Pinpoint the cell where the given text exists, returning its (x, y) midpoint coordinate. 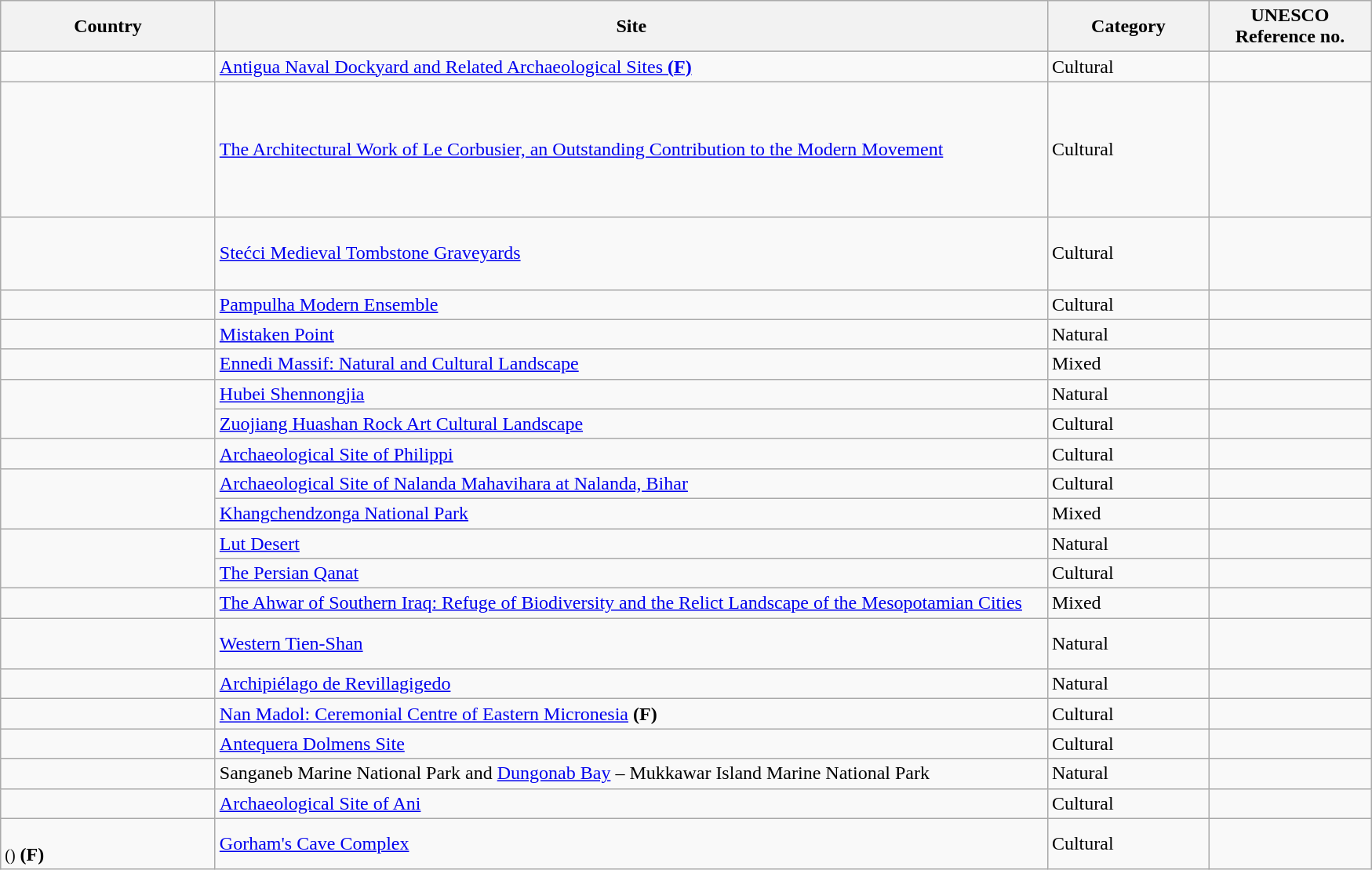
() (F) (108, 844)
Archaeological Site of Philippi (631, 453)
Stećci Medieval Tombstone Graveyards (631, 253)
Ennedi Massif: Natural and Cultural Landscape (631, 364)
Mistaken Point (631, 334)
Khangchendzonga National Park (631, 513)
Category (1128, 27)
Sanganeb Marine National Park and Dungonab Bay – Mukkawar Island Marine National Park (631, 774)
Nan Madol: Ceremonial Centre of Eastern Micronesia (F) (631, 714)
Antequera Dolmens Site (631, 744)
The Architectural Work of Le Corbusier, an Outstanding Contribution to the Modern Movement (631, 149)
Archaeological Site of Nalanda Mahavihara at Nalanda, Bihar (631, 483)
Archaeological Site of Ani (631, 803)
UNESCO Reference no. (1290, 27)
Site (631, 27)
Archipiélago de Revillagigedo (631, 684)
The Ahwar of Southern Iraq: Refuge of Biodiversity and the Relict Landscape of the Mesopotamian Cities (631, 603)
The Persian Qanat (631, 573)
Gorham's Cave Complex (631, 844)
Lut Desert (631, 544)
Antigua Naval Dockyard and Related Archaeological Sites (F) (631, 67)
Zuojiang Huashan Rock Art Cultural Landscape (631, 424)
Pampulha Modern Ensemble (631, 304)
Hubei Shennongjia (631, 394)
Western Tien-Shan (631, 643)
Country (108, 27)
